Locate the cell with the specified text and output its (X, Y) center coordinate. 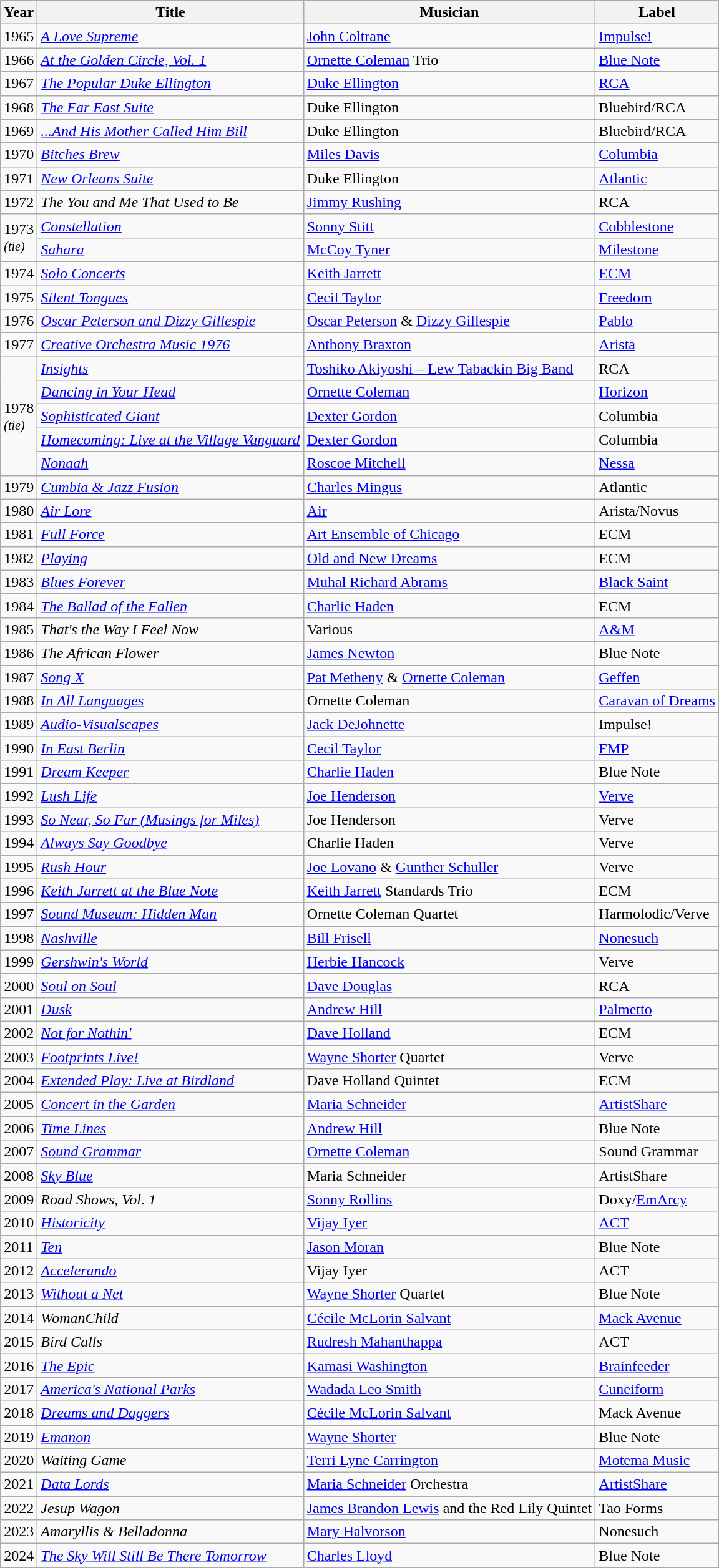
Dancing in Your Head (170, 392)
2009 (19, 1199)
Pablo (657, 321)
Art Ensemble of Chicago (449, 535)
Waiting Game (170, 1461)
Sonny Rollins (449, 1199)
Tao Forms (657, 1508)
Arista/Novus (657, 511)
2023 (19, 1532)
Rush Hour (170, 867)
2002 (19, 1033)
1966 (19, 60)
Milestone (657, 249)
Keith Jarrett at the Blue Note (170, 891)
1987 (19, 677)
The Sky Will Still Be There Tomorrow (170, 1556)
1965 (19, 36)
Oscar Peterson and Dizzy Gillespie (170, 321)
1989 (19, 725)
2013 (19, 1294)
2014 (19, 1318)
At the Golden Circle, Vol. 1 (170, 60)
Dave Holland (449, 1033)
Sound Museum: Hidden Man (170, 914)
The Epic (170, 1365)
Sky Blue (170, 1176)
Soul on Soul (170, 985)
2015 (19, 1342)
Old and New Dreams (449, 558)
1996 (19, 891)
1980 (19, 511)
Amaryllis & Belladonna (170, 1532)
Dave Douglas (449, 985)
2001 (19, 1009)
Nessa (657, 463)
Dreams and Daggers (170, 1413)
1971 (19, 178)
Freedom (657, 298)
That's the Way I Feel Now (170, 629)
Lush Life (170, 796)
Roscoe Mitchell (449, 463)
Jason Moran (449, 1247)
1986 (19, 653)
1993 (19, 820)
Horizon (657, 392)
2007 (19, 1152)
2006 (19, 1128)
Jack DeJohnette (449, 725)
Accelerando (170, 1270)
Dream Keeper (170, 772)
2004 (19, 1081)
Sonny Stitt (449, 226)
1978 (tie) (19, 416)
1991 (19, 772)
Keith Jarrett Standards Trio (449, 891)
Jimmy Rushing (449, 202)
Bitches Brew (170, 155)
Sahara (170, 249)
Musician (449, 12)
Geffen (657, 677)
Cuneiform (657, 1389)
Palmetto (657, 1009)
Kamasi Washington (449, 1365)
Air (449, 511)
Silent Tongues (170, 298)
The Popular Duke Ellington (170, 84)
Nonaah (170, 463)
Dave Holland Quintet (449, 1081)
1975 (19, 298)
Wayne Shorter (449, 1436)
1973 (tie) (19, 238)
2020 (19, 1461)
2021 (19, 1484)
Title (170, 12)
Always Say Goodbye (170, 843)
Label (657, 12)
Solo Concerts (170, 273)
2017 (19, 1389)
2005 (19, 1105)
Jesup Wagon (170, 1508)
2018 (19, 1413)
Muhal Richard Abrams (449, 582)
America's National Parks (170, 1389)
Data Lords (170, 1484)
WomanChild (170, 1318)
Oscar Peterson & Dizzy Gillespie (449, 321)
Terri Lyne Carrington (449, 1461)
Playing (170, 558)
1999 (19, 962)
2012 (19, 1270)
Dusk (170, 1009)
Harmolodic/Verve (657, 914)
Rudresh Mahanthappa (449, 1342)
A&M (657, 629)
Creative Orchestra Music 1976 (170, 345)
1981 (19, 535)
1995 (19, 867)
The You and Me That Used to Be (170, 202)
Homecoming: Live at the Village Vanguard (170, 440)
Concert in the Garden (170, 1105)
Not for Nothin' (170, 1033)
2010 (19, 1223)
Toshiko Akiyoshi – Lew Tabackin Big Band (449, 369)
Brainfeeder (657, 1365)
Wadada Leo Smith (449, 1389)
Herbie Hancock (449, 962)
Various (449, 629)
Emanon (170, 1436)
Charles Lloyd (449, 1556)
...And His Mother Called Him Bill (170, 131)
2024 (19, 1556)
2016 (19, 1365)
2011 (19, 1247)
Ornette Coleman Quartet (449, 914)
So Near, So Far (Musings for Miles) (170, 820)
Full Force (170, 535)
In East Berlin (170, 748)
1982 (19, 558)
Ornette Coleman Trio (449, 60)
The African Flower (170, 653)
Gershwin's World (170, 962)
1990 (19, 748)
1985 (19, 629)
1974 (19, 273)
1977 (19, 345)
Doxy/EmArcy (657, 1199)
Cumbia & Jazz Fusion (170, 487)
2003 (19, 1057)
A Love Supreme (170, 36)
Nashville (170, 938)
The Far East Suite (170, 107)
Keith Jarrett (449, 273)
2022 (19, 1508)
Without a Net (170, 1294)
Ten (170, 1247)
James Brandon Lewis and the Red Lily Quintet (449, 1508)
Constellation (170, 226)
Extended Play: Live at Birdland (170, 1081)
2000 (19, 985)
1988 (19, 701)
Arista (657, 345)
Road Shows, Vol. 1 (170, 1199)
Anthony Braxton (449, 345)
Joe Lovano & Gunther Schuller (449, 867)
Miles Davis (449, 155)
1997 (19, 914)
1998 (19, 938)
John Coltrane (449, 36)
Insights (170, 369)
2008 (19, 1176)
1969 (19, 131)
1984 (19, 606)
Historicity (170, 1223)
The Ballad of the Fallen (170, 606)
1967 (19, 84)
Caravan of Dreams (657, 701)
1994 (19, 843)
Maria Schneider Orchestra (449, 1484)
James Newton (449, 653)
Time Lines (170, 1128)
Audio-Visualscapes (170, 725)
Motema Music (657, 1461)
Mary Halvorson (449, 1532)
Blues Forever (170, 582)
Charles Mingus (449, 487)
1983 (19, 582)
1979 (19, 487)
In All Languages (170, 701)
Bill Frisell (449, 938)
1992 (19, 796)
Footprints Live! (170, 1057)
1976 (19, 321)
New Orleans Suite (170, 178)
Bird Calls (170, 1342)
FMP (657, 748)
Sophisticated Giant (170, 416)
Year (19, 12)
2019 (19, 1436)
1970 (19, 155)
Cobblestone (657, 226)
Song X (170, 677)
1972 (19, 202)
McCoy Tyner (449, 249)
1968 (19, 107)
Air Lore (170, 511)
Pat Metheny & Ornette Coleman (449, 677)
Black Saint (657, 582)
